Provide the (X, Y) coordinate of the cell's center where the given text is located.  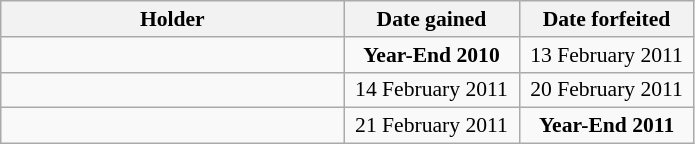
Date gained (432, 19)
21 February 2011 (432, 126)
Date forfeited (606, 19)
13 February 2011 (606, 55)
20 February 2011 (606, 90)
Year-End 2011 (606, 126)
Year-End 2010 (432, 55)
Holder (172, 19)
14 February 2011 (432, 90)
